Locate the cell with the specified text and output its [X, Y] center coordinate. 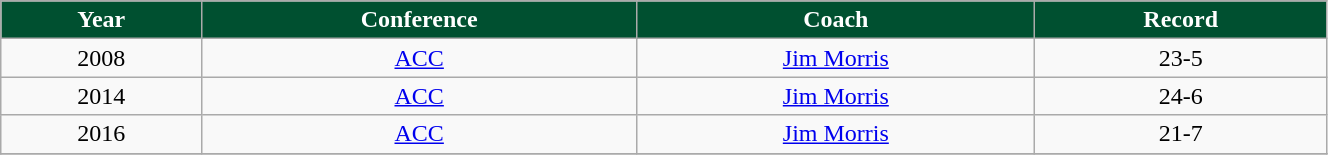
Year [102, 20]
2014 [102, 96]
23-5 [1181, 58]
Conference [420, 20]
21-7 [1181, 134]
Coach [836, 20]
Record [1181, 20]
2008 [102, 58]
24-6 [1181, 96]
2016 [102, 134]
